Pinpoint the cell where the given text exists, returning its [x, y] midpoint coordinate. 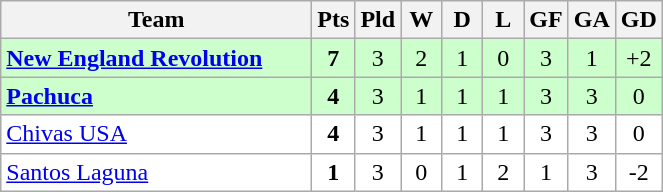
D [462, 20]
Pld [378, 20]
+2 [638, 58]
Chivas USA [156, 134]
Pachuca [156, 96]
7 [334, 58]
Team [156, 20]
GF [546, 20]
Santos Laguna [156, 172]
Pts [334, 20]
GD [638, 20]
GA [592, 20]
L [504, 20]
W [422, 20]
-2 [638, 172]
New England Revolution [156, 58]
